Return (x, y) of the center of cell containing provided text 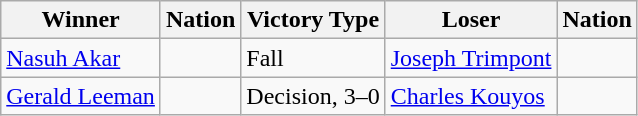
Gerald Leeman (81, 96)
Charles Kouyos (471, 96)
Loser (471, 20)
Winner (81, 20)
Joseph Trimpont (471, 58)
Nasuh Akar (81, 58)
Decision, 3–0 (313, 96)
Fall (313, 58)
Victory Type (313, 20)
